Scan for the cell matching the given text and deliver its [X, Y] coordinate at center. 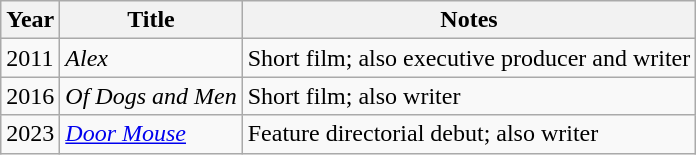
Of Dogs and Men [151, 96]
2011 [30, 58]
2023 [30, 134]
Alex [151, 58]
2016 [30, 96]
Title [151, 20]
Notes [469, 20]
Door Mouse [151, 134]
Short film; also executive producer and writer [469, 58]
Short film; also writer [469, 96]
Feature directorial debut; also writer [469, 134]
Year [30, 20]
